Return the (X, Y) coordinate for the center point of the cell that contains the specified text.  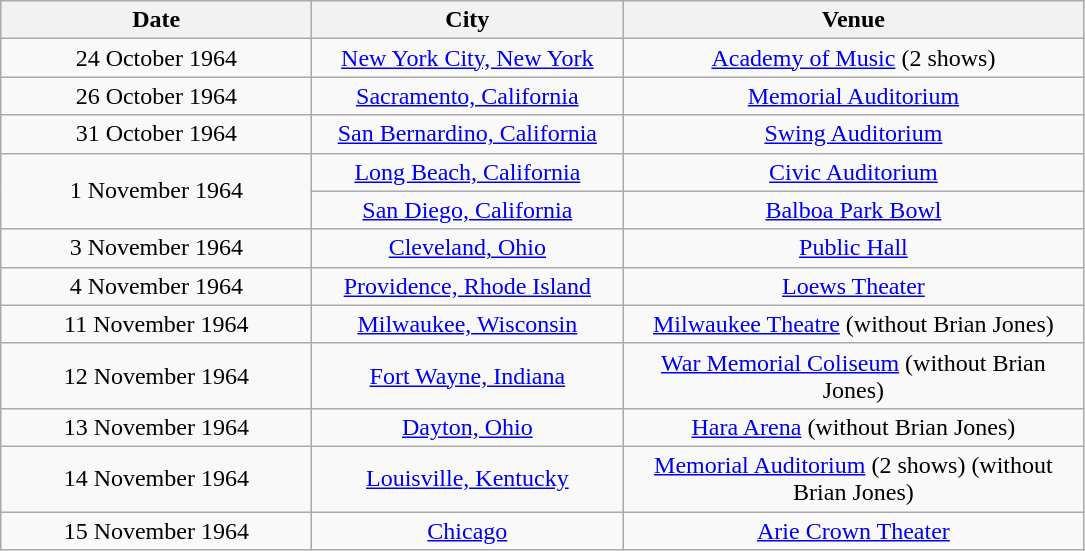
Swing Auditorium (854, 134)
4 November 1964 (156, 286)
Chicago (468, 531)
Providence, Rhode Island (468, 286)
3 November 1964 (156, 248)
Milwaukee, Wisconsin (468, 324)
New York City, New York (468, 58)
Arie Crown Theater (854, 531)
Venue (854, 20)
14 November 1964 (156, 478)
Hara Arena (without Brian Jones) (854, 427)
Cleveland, Ohio (468, 248)
Balboa Park Bowl (854, 210)
Civic Auditorium (854, 172)
Fort Wayne, Indiana (468, 376)
Long Beach, California (468, 172)
Louisville, Kentucky (468, 478)
Loews Theater (854, 286)
12 November 1964 (156, 376)
11 November 1964 (156, 324)
24 October 1964 (156, 58)
Public Hall (854, 248)
Memorial Auditorium (854, 96)
Dayton, Ohio (468, 427)
26 October 1964 (156, 96)
Milwaukee Theatre (without Brian Jones) (854, 324)
Memorial Auditorium (2 shows) (without Brian Jones) (854, 478)
Sacramento, California (468, 96)
City (468, 20)
Academy of Music (2 shows) (854, 58)
War Memorial Coliseum (without Brian Jones) (854, 376)
San Diego, California (468, 210)
31 October 1964 (156, 134)
Date (156, 20)
1 November 1964 (156, 191)
San Bernardino, California (468, 134)
13 November 1964 (156, 427)
15 November 1964 (156, 531)
